Return the [x, y] coordinate for the center point of the cell that contains the specified text.  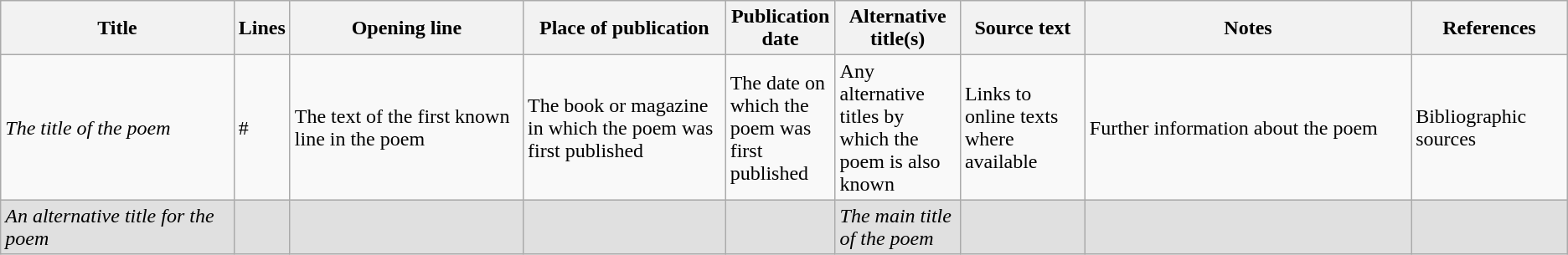
Links to online texts where available [1022, 127]
The title of the poem [117, 127]
Publication date [781, 28]
Opening line [406, 28]
The book or magazine in which the poem was first published [625, 127]
Lines [261, 28]
The text of the first known line in the poem [406, 127]
Source text [1022, 28]
An alternative title for the poem [117, 227]
Notes [1248, 28]
# [261, 127]
Bibliographic sources [1489, 127]
Any alternative titles by which the poem is also known [898, 127]
Title [117, 28]
The date on which the poem was first published [781, 127]
Further information about the poem [1248, 127]
Place of publication [625, 28]
The main title of the poem [898, 227]
Alternative title(s) [898, 28]
References [1489, 28]
